Return the (x, y) coordinate for the center point of the cell that contains the specified text.  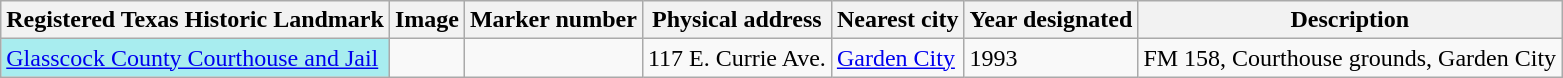
Year designated (1051, 20)
Physical address (736, 20)
Description (1350, 20)
Nearest city (898, 20)
FM 158, Courthouse grounds, Garden City (1350, 58)
Garden City (898, 58)
Image (426, 20)
Glasscock County Courthouse and Jail (196, 58)
1993 (1051, 58)
Marker number (553, 20)
117 E. Currie Ave. (736, 58)
Registered Texas Historic Landmark (196, 20)
